Find where the given text appears and provide that cell's center as (x, y) coordinate. 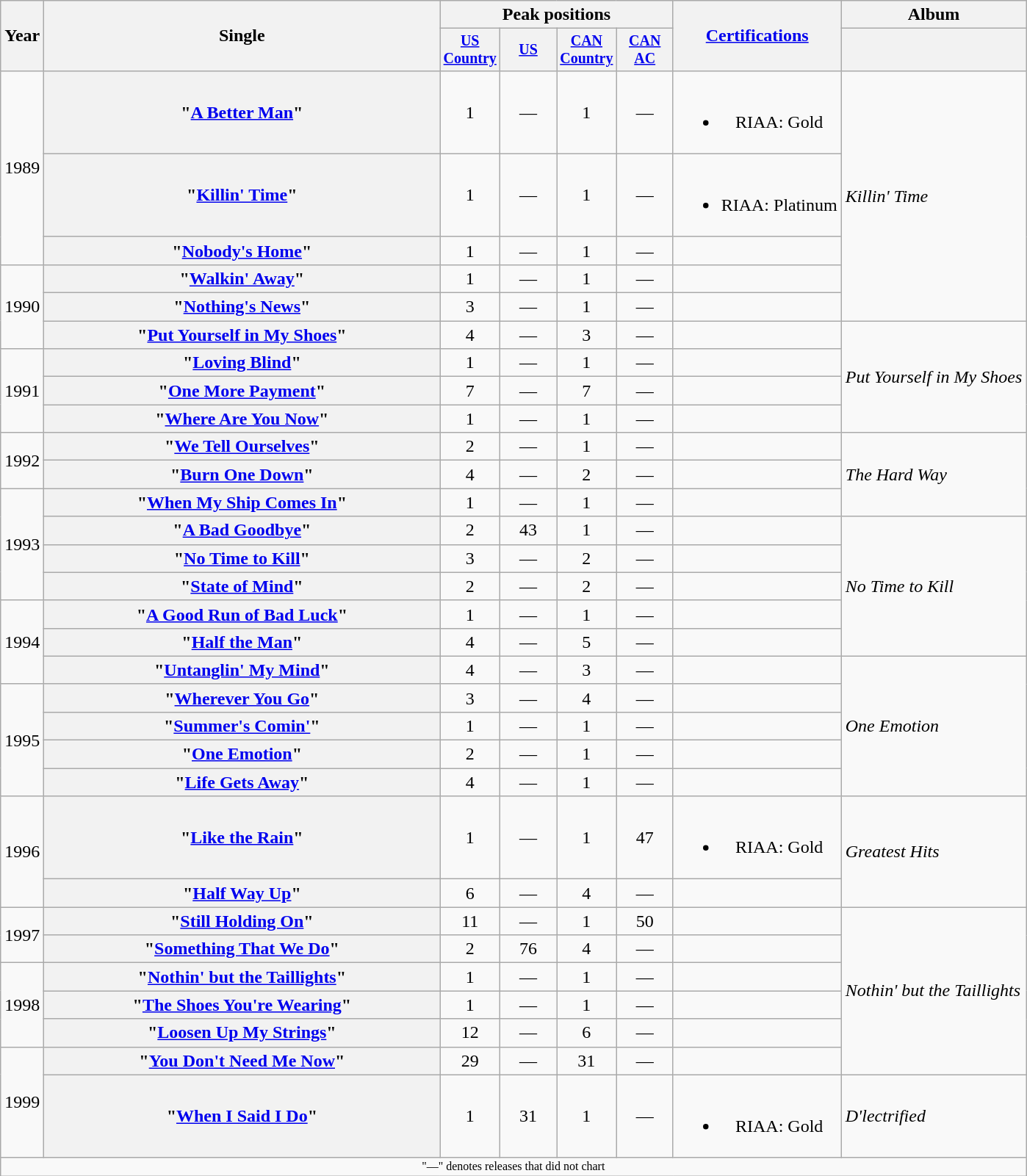
"One Emotion" (242, 754)
"You Don't Need Me Now" (242, 1061)
1992 (22, 461)
43 (529, 530)
"The Shoes You're Wearing" (242, 1005)
"Half Way Up" (242, 893)
11 (470, 921)
"Burn One Down" (242, 475)
5 (587, 642)
76 (529, 949)
"Loosen Up My Strings" (242, 1033)
Peak positions (557, 15)
1999 (22, 1102)
Nothin' but the Taillights (934, 991)
Certifications (757, 36)
"Loving Blind" (242, 363)
"Life Gets Away" (242, 782)
29 (470, 1061)
Single (242, 36)
1993 (22, 544)
1989 (22, 167)
D'lectrified (934, 1117)
"Half the Man" (242, 642)
1991 (22, 391)
"A Bad Goodbye" (242, 530)
"Killin' Time" (242, 195)
"Like the Rain" (242, 837)
Greatest Hits (934, 852)
"Nothin' but the Taillights" (242, 977)
"Wherever You Go" (242, 698)
"Where Are You Now" (242, 419)
One Emotion (934, 726)
12 (470, 1033)
"A Better Man" (242, 112)
1994 (22, 642)
1996 (22, 852)
Put Yourself in My Shoes (934, 377)
"One More Payment" (242, 391)
"No Time to Kill" (242, 558)
CAN AC (645, 50)
50 (645, 921)
Killin' Time (934, 195)
"Something That We Do" (242, 949)
Album (934, 15)
"Walkin' Away" (242, 278)
1990 (22, 306)
"Untanglin' My Mind" (242, 670)
"We Tell Ourselves" (242, 447)
No Time to Kill (934, 586)
"Put Yourself in My Shoes" (242, 335)
"Nothing's News" (242, 307)
RIAA: Platinum (757, 195)
1997 (22, 935)
US Country (470, 50)
US (529, 50)
The Hard Way (934, 475)
Year (22, 36)
47 (645, 837)
"A Good Run of Bad Luck" (242, 614)
"When My Ship Comes In" (242, 502)
"Nobody's Home" (242, 250)
CAN Country (587, 50)
1995 (22, 740)
"State of Mind" (242, 586)
"When I Said I Do" (242, 1117)
"—" denotes releases that did not chart (513, 1166)
"Still Holding On" (242, 921)
1998 (22, 1005)
"Summer's Comin'" (242, 726)
